Search for the cell housing the specified text and yield its [x, y] center coordinate. 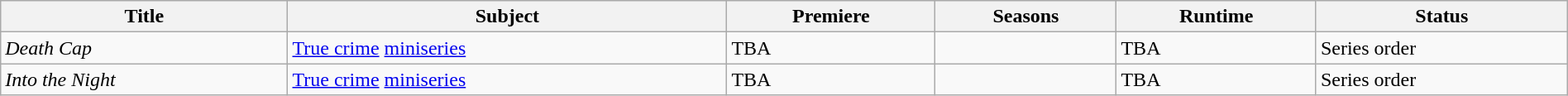
Status [1441, 17]
Runtime [1216, 17]
Seasons [1025, 17]
Premiere [831, 17]
Death Cap [144, 48]
Title [144, 17]
Into the Night [144, 79]
Subject [508, 17]
